Find where the given text appears and provide that cell's center as (x, y) coordinate. 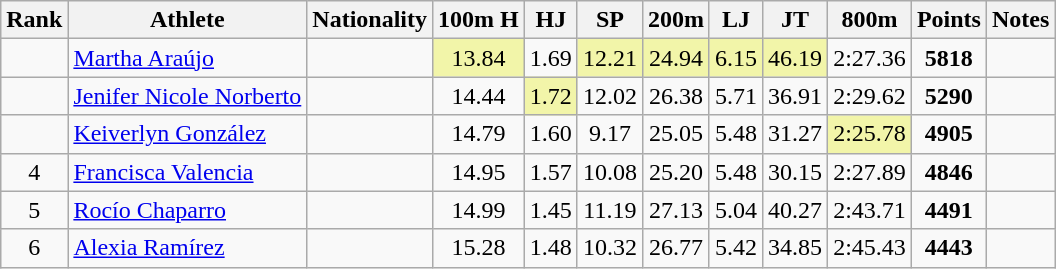
14.44 (479, 96)
5818 (948, 58)
13.84 (479, 58)
Notes (1020, 20)
4846 (948, 172)
LJ (736, 20)
100m H (479, 20)
1.60 (550, 134)
10.08 (610, 172)
2:45.43 (870, 248)
4491 (948, 210)
Rank (34, 20)
2:27.36 (870, 58)
Athlete (188, 20)
HJ (550, 20)
14.79 (479, 134)
Keiverlyn González (188, 134)
4443 (948, 248)
Alexia Ramírez (188, 248)
JT (796, 20)
24.94 (676, 58)
6.15 (736, 58)
40.27 (796, 210)
800m (870, 20)
31.27 (796, 134)
1.45 (550, 210)
2:29.62 (870, 96)
5290 (948, 96)
2:27.89 (870, 172)
27.13 (676, 210)
12.02 (610, 96)
Points (948, 20)
25.20 (676, 172)
SP (610, 20)
Martha Araújo (188, 58)
11.19 (610, 210)
5 (34, 210)
26.38 (676, 96)
200m (676, 20)
14.95 (479, 172)
34.85 (796, 248)
1.57 (550, 172)
2:25.78 (870, 134)
5.42 (736, 248)
1.48 (550, 248)
30.15 (796, 172)
Francisca Valencia (188, 172)
2:43.71 (870, 210)
14.99 (479, 210)
Rocío Chaparro (188, 210)
5.71 (736, 96)
1.72 (550, 96)
Jenifer Nicole Norberto (188, 96)
12.21 (610, 58)
25.05 (676, 134)
15.28 (479, 248)
Nationality (370, 20)
4905 (948, 134)
1.69 (550, 58)
10.32 (610, 248)
36.91 (796, 96)
26.77 (676, 248)
6 (34, 248)
46.19 (796, 58)
4 (34, 172)
5.04 (736, 210)
9.17 (610, 134)
